Capture the cell that displays the provided text and extract its (x, y) central coordinate. 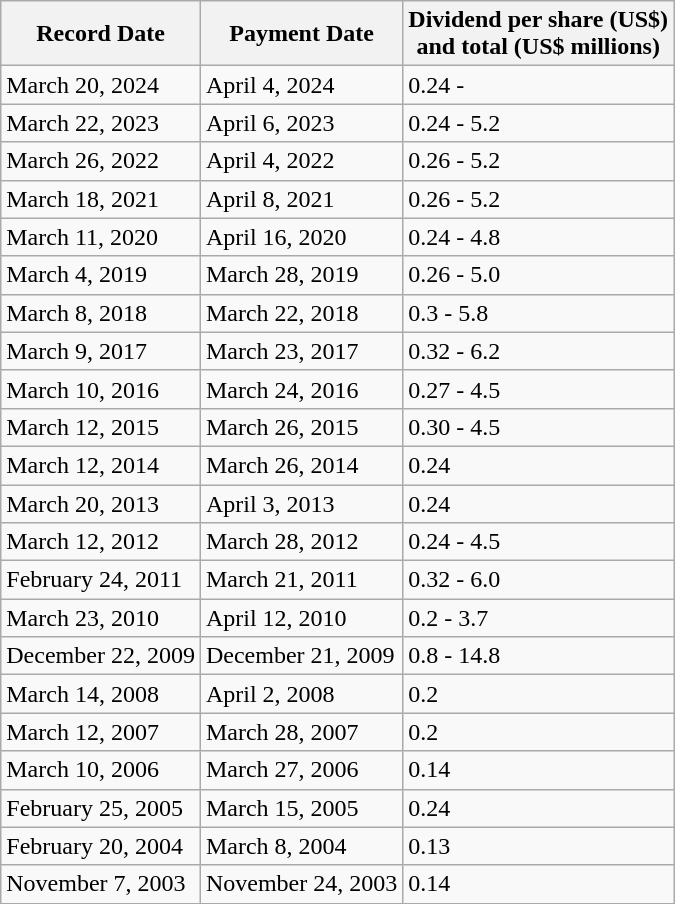
April 3, 2013 (301, 503)
April 12, 2010 (301, 618)
March 24, 2016 (301, 389)
April 8, 2021 (301, 199)
March 9, 2017 (101, 351)
March 12, 2014 (101, 465)
March 12, 2015 (101, 427)
March 12, 2012 (101, 542)
March 10, 2006 (101, 770)
March 11, 2020 (101, 237)
March 26, 2015 (301, 427)
November 24, 2003 (301, 884)
Record Date (101, 34)
March 12, 2007 (101, 732)
0.27 - 4.5 (538, 389)
March 20, 2013 (101, 503)
March 23, 2010 (101, 618)
March 26, 2014 (301, 465)
0.3 - 5.8 (538, 313)
March 20, 2024 (101, 85)
0.2 - 3.7 (538, 618)
March 28, 2007 (301, 732)
March 28, 2012 (301, 542)
0.24 - 4.8 (538, 237)
March 15, 2005 (301, 808)
Payment Date (301, 34)
March 26, 2022 (101, 161)
March 22, 2023 (101, 123)
February 25, 2005 (101, 808)
March 21, 2011 (301, 580)
0.8 - 14.8 (538, 656)
0.24 - (538, 85)
March 22, 2018 (301, 313)
March 8, 2004 (301, 846)
April 16, 2020 (301, 237)
0.30 - 4.5 (538, 427)
March 8, 2018 (101, 313)
0.24 - 4.5 (538, 542)
February 24, 2011 (101, 580)
December 22, 2009 (101, 656)
0.26 - 5.0 (538, 275)
0.24 - 5.2 (538, 123)
November 7, 2003 (101, 884)
0.32 - 6.0 (538, 580)
March 28, 2019 (301, 275)
March 4, 2019 (101, 275)
March 18, 2021 (101, 199)
April 4, 2024 (301, 85)
April 2, 2008 (301, 694)
March 23, 2017 (301, 351)
April 6, 2023 (301, 123)
0.13 (538, 846)
0.32 - 6.2 (538, 351)
April 4, 2022 (301, 161)
December 21, 2009 (301, 656)
March 14, 2008 (101, 694)
March 27, 2006 (301, 770)
February 20, 2004 (101, 846)
March 10, 2016 (101, 389)
Dividend per share (US$) and total (US$ millions) (538, 34)
